For the text-containing cell, return its midpoint in (X, Y) coordinate format. 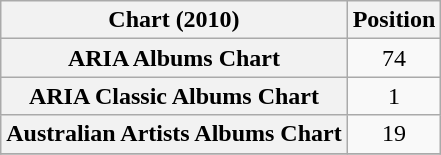
Chart (2010) (174, 20)
Position (394, 20)
19 (394, 134)
1 (394, 96)
Australian Artists Albums Chart (174, 134)
74 (394, 58)
ARIA Albums Chart (174, 58)
ARIA Classic Albums Chart (174, 96)
